Identify which cell holds the provided text, then report its (x, y) central coordinate. 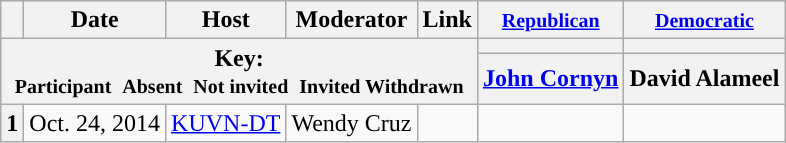
Democratic (704, 20)
Oct. 24, 2014 (95, 123)
Key: Participant Absent Not invited Invited Withdrawn (240, 72)
David Alameel (704, 78)
Host (226, 20)
Moderator (352, 20)
Link (447, 20)
John Cornyn (550, 78)
Wendy Cruz (352, 123)
Date (95, 20)
KUVN-DT (226, 123)
Republican (550, 20)
1 (12, 123)
